Detect which cell encompasses the target text, then output its (X, Y) center coordinate. 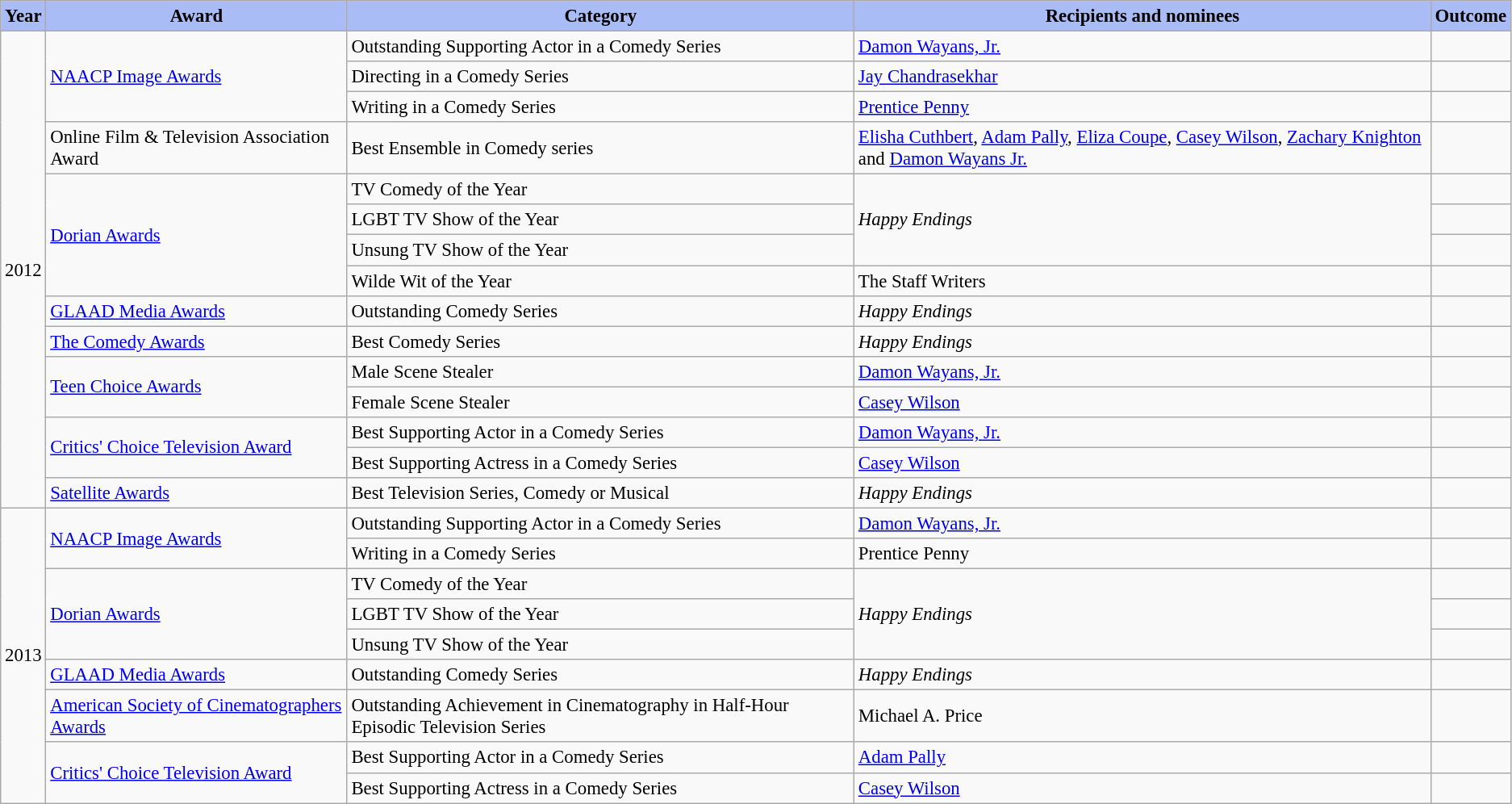
Elisha Cuthbert, Adam Pally, Eliza Coupe, Casey Wilson, Zachary Knighton and Damon Wayans Jr. (1142, 149)
Adam Pally (1142, 758)
Recipients and nominees (1142, 16)
Male Scene Stealer (600, 371)
Award (197, 16)
Year (23, 16)
Category (600, 16)
2012 (23, 270)
Best Comedy Series (600, 341)
Outstanding Achievement in Cinematography in Half-Hour Episodic Television Series (600, 717)
Online Film & Television Association Award (197, 149)
Best Ensemble in Comedy series (600, 149)
The Comedy Awards (197, 341)
Jay Chandrasekhar (1142, 77)
American Society of Cinematographers Awards (197, 717)
Wilde Wit of the Year (600, 281)
Best Television Series, Comedy or Musical (600, 493)
The Staff Writers (1142, 281)
Teen Choice Awards (197, 386)
2013 (23, 655)
Satellite Awards (197, 493)
Outcome (1470, 16)
Female Scene Stealer (600, 402)
Directing in a Comedy Series (600, 77)
Michael A. Price (1142, 717)
